Output the [X, Y] coordinate of the center of the cell containing the given text.  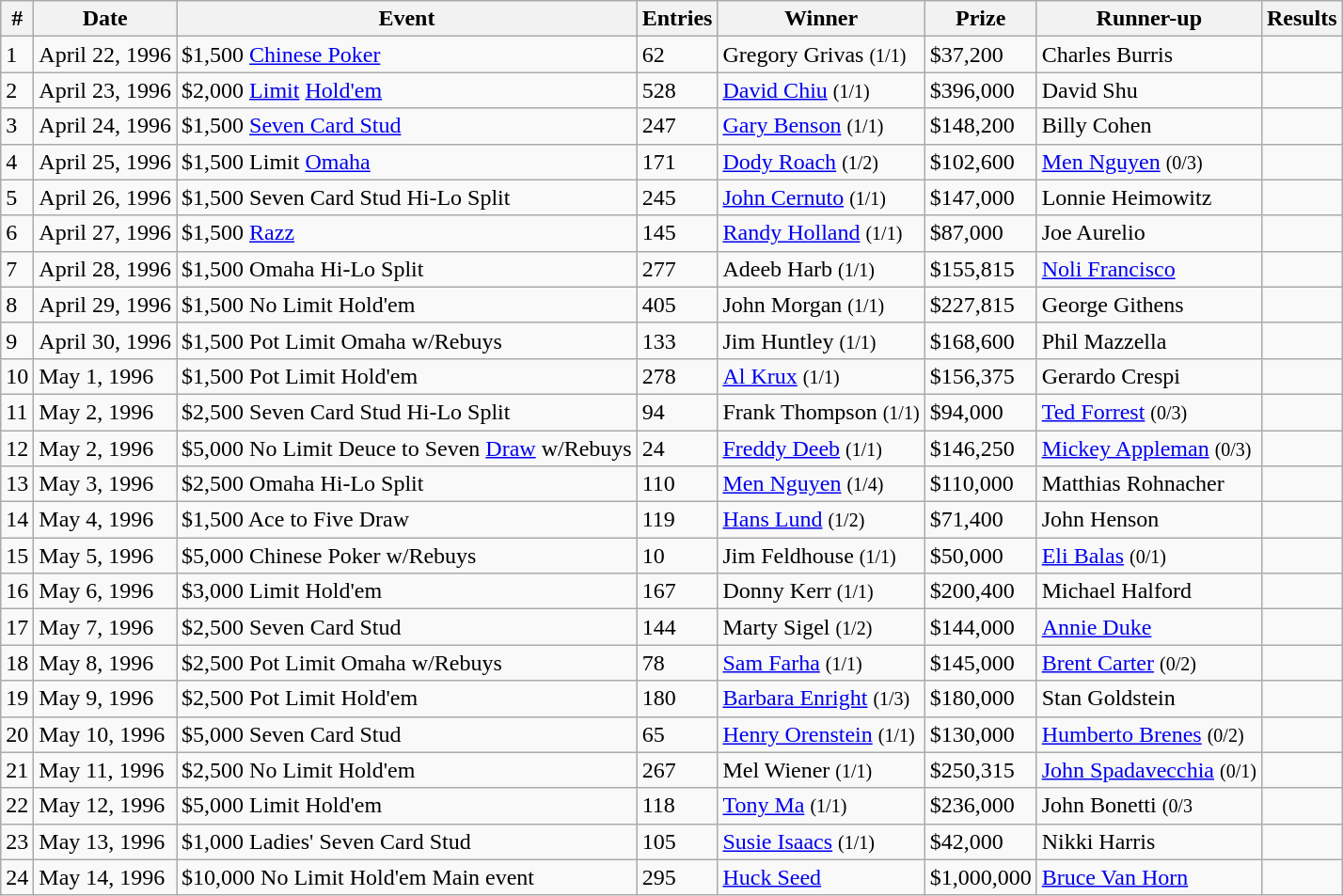
$2,500 Pot Limit Omaha w/Rebuys [407, 663]
May 3, 1996 [105, 484]
Susie Isaacs (1/1) [821, 841]
$94,000 [980, 412]
May 14, 1996 [105, 877]
105 [677, 841]
Winner [821, 19]
295 [677, 877]
1 [17, 55]
Joe Aurelio [1149, 233]
$42,000 [980, 841]
John Henson [1149, 520]
Phil Mazzella [1149, 340]
14 [17, 520]
Tony Ma (1/1) [821, 806]
$147,000 [980, 197]
April 22, 1996 [105, 55]
$1,500 No Limit Hold'em [407, 305]
$1,000 Ladies' Seven Card Stud [407, 841]
Mel Wiener (1/1) [821, 770]
$2,500 Seven Card Stud [407, 627]
9 [17, 340]
George Githens [1149, 305]
Sam Farha (1/1) [821, 663]
May 5, 1996 [105, 556]
15 [17, 556]
528 [677, 90]
$2,000 Limit Hold'em [407, 90]
$250,315 [980, 770]
247 [677, 126]
$1,000,000 [980, 877]
Jim Feldhouse (1/1) [821, 556]
Henry Orenstein (1/1) [821, 734]
7 [17, 269]
Bruce Van Horn [1149, 877]
# [17, 19]
Billy Cohen [1149, 126]
Marty Sigel (1/2) [821, 627]
119 [677, 520]
May 9, 1996 [105, 699]
$155,815 [980, 269]
May 4, 1996 [105, 520]
18 [17, 663]
$1,500 Pot Limit Omaha w/Rebuys [407, 340]
$1,500 Omaha Hi-Lo Split [407, 269]
$1,500 Pot Limit Hold'em [407, 376]
Event [407, 19]
$110,000 [980, 484]
Gregory Grivas (1/1) [821, 55]
13 [17, 484]
$2,500 Seven Card Stud Hi-Lo Split [407, 412]
April 27, 1996 [105, 233]
133 [677, 340]
April 26, 1996 [105, 197]
78 [677, 663]
$168,600 [980, 340]
Gerardo Crespi [1149, 376]
April 30, 1996 [105, 340]
167 [677, 591]
Prize [980, 19]
16 [17, 591]
$200,400 [980, 591]
$148,200 [980, 126]
Jim Huntley (1/1) [821, 340]
$144,000 [980, 627]
May 10, 1996 [105, 734]
Runner-up [1149, 19]
$2,500 Omaha Hi-Lo Split [407, 484]
Annie Duke [1149, 627]
$87,000 [980, 233]
May 13, 1996 [105, 841]
4 [17, 162]
$236,000 [980, 806]
Gary Benson (1/1) [821, 126]
Men Nguyen (0/3) [1149, 162]
94 [677, 412]
Nikki Harris [1149, 841]
145 [677, 233]
John Morgan (1/1) [821, 305]
Brent Carter (0/2) [1149, 663]
$5,000 Limit Hold'em [407, 806]
April 23, 1996 [105, 90]
$1,500 Ace to Five Draw [407, 520]
Stan Goldstein [1149, 699]
Ted Forrest (0/3) [1149, 412]
21 [17, 770]
$5,000 No Limit Deuce to Seven Draw w/Rebuys [407, 448]
Lonnie Heimowitz [1149, 197]
$130,000 [980, 734]
May 8, 1996 [105, 663]
Men Nguyen (1/4) [821, 484]
$1,500 Seven Card Stud [407, 126]
$50,000 [980, 556]
2 [17, 90]
Matthias Rohnacher [1149, 484]
$10,000 No Limit Hold'em Main event [407, 877]
$145,000 [980, 663]
11 [17, 412]
$37,200 [980, 55]
Al Krux (1/1) [821, 376]
May 12, 1996 [105, 806]
278 [677, 376]
Noli Francisco [1149, 269]
John Spadavecchia (0/1) [1149, 770]
Freddy Deeb (1/1) [821, 448]
Frank Thompson (1/1) [821, 412]
20 [17, 734]
Entries [677, 19]
$5,000 Seven Card Stud [407, 734]
Hans Lund (1/2) [821, 520]
3 [17, 126]
180 [677, 699]
$1,500 Chinese Poker [407, 55]
$102,600 [980, 162]
5 [17, 197]
John Cernuto (1/1) [821, 197]
245 [677, 197]
$227,815 [980, 305]
$156,375 [980, 376]
Huck Seed [821, 877]
John Bonetti (0/3 [1149, 806]
$5,000 Chinese Poker w/Rebuys [407, 556]
Randy Holland (1/1) [821, 233]
Results [1302, 19]
May 6, 1996 [105, 591]
171 [677, 162]
$396,000 [980, 90]
$1,500 Limit Omaha [407, 162]
April 24, 1996 [105, 126]
$146,250 [980, 448]
$2,500 No Limit Hold'em [407, 770]
$71,400 [980, 520]
$2,500 Pot Limit Hold'em [407, 699]
8 [17, 305]
405 [677, 305]
David Chiu (1/1) [821, 90]
David Shu [1149, 90]
110 [677, 484]
19 [17, 699]
April 29, 1996 [105, 305]
277 [677, 269]
6 [17, 233]
12 [17, 448]
April 28, 1996 [105, 269]
May 11, 1996 [105, 770]
62 [677, 55]
17 [17, 627]
Michael Halford [1149, 591]
$180,000 [980, 699]
Dody Roach (1/2) [821, 162]
Date [105, 19]
$1,500 Razz [407, 233]
118 [677, 806]
May 7, 1996 [105, 627]
Mickey Appleman (0/3) [1149, 448]
April 25, 1996 [105, 162]
Adeeb Harb (1/1) [821, 269]
144 [677, 627]
$1,500 Seven Card Stud Hi-Lo Split [407, 197]
23 [17, 841]
Charles Burris [1149, 55]
May 1, 1996 [105, 376]
Humberto Brenes (0/2) [1149, 734]
Donny Kerr (1/1) [821, 591]
65 [677, 734]
22 [17, 806]
$3,000 Limit Hold'em [407, 591]
267 [677, 770]
Eli Balas (0/1) [1149, 556]
Barbara Enright (1/3) [821, 699]
